Return (X, Y) of the center of cell containing provided text 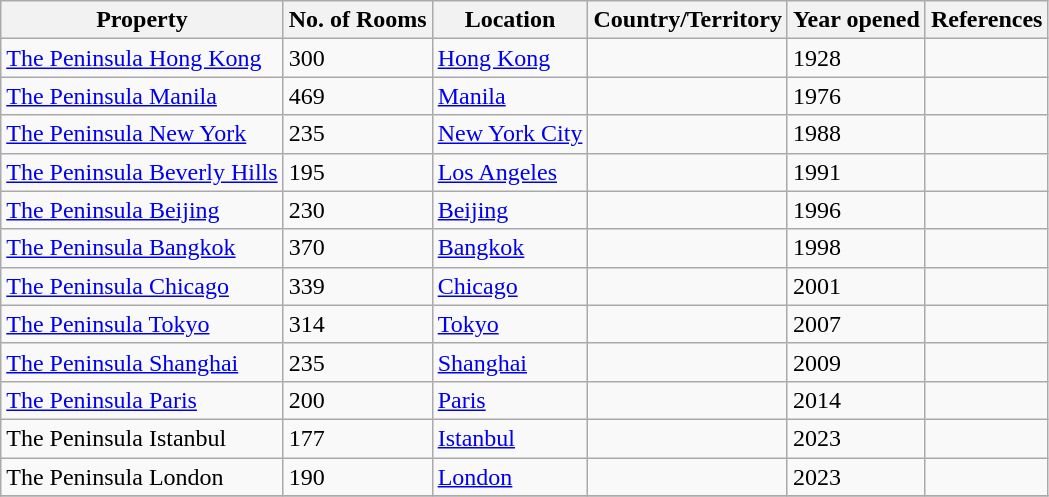
314 (358, 324)
1928 (856, 58)
230 (358, 210)
Los Angeles (510, 172)
1976 (856, 96)
339 (358, 286)
The Peninsula Beijing (142, 210)
The Peninsula Bangkok (142, 248)
1996 (856, 210)
300 (358, 58)
The Peninsula Tokyo (142, 324)
The Peninsula Shanghai (142, 362)
Tokyo (510, 324)
Paris (510, 400)
The Peninsula Chicago (142, 286)
Location (510, 20)
Bangkok (510, 248)
190 (358, 477)
2014 (856, 400)
The Peninsula New York (142, 134)
195 (358, 172)
The Peninsula Manila (142, 96)
Chicago (510, 286)
Country/Territory (688, 20)
The Peninsula London (142, 477)
Manila (510, 96)
Property (142, 20)
New York City (510, 134)
469 (358, 96)
2009 (856, 362)
Year opened (856, 20)
2001 (856, 286)
The Peninsula Paris (142, 400)
200 (358, 400)
Beijing (510, 210)
1988 (856, 134)
References (986, 20)
London (510, 477)
Istanbul (510, 438)
The Peninsula Beverly Hills (142, 172)
Hong Kong (510, 58)
Shanghai (510, 362)
2007 (856, 324)
The Peninsula Istanbul (142, 438)
1998 (856, 248)
The Peninsula Hong Kong (142, 58)
No. of Rooms (358, 20)
177 (358, 438)
1991 (856, 172)
370 (358, 248)
